Find where the given text appears and provide that cell's center as [x, y] coordinate. 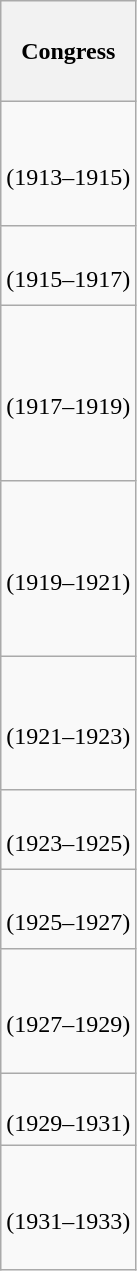
(1925–1927) [68, 908]
(1923–1925) [68, 830]
(1929–1931) [68, 1109]
(1913–1915) [68, 164]
(1927–1929) [68, 1012]
(1915–1917) [68, 266]
Congress [68, 52]
(1931–1933) [68, 1208]
(1921–1923) [68, 723]
(1917–1919) [68, 394]
(1919–1921) [68, 568]
